Find where the given text appears and provide that cell's center as [x, y] coordinate. 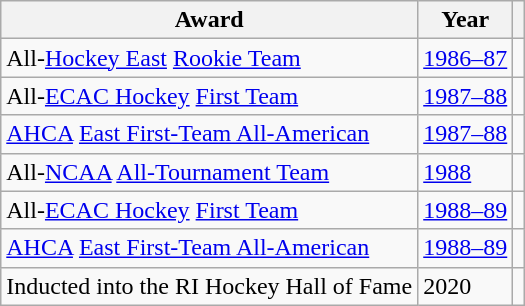
Award [210, 20]
Year [466, 20]
2020 [466, 286]
1988 [466, 172]
All-Hockey East Rookie Team [210, 58]
All-NCAA All-Tournament Team [210, 172]
1986–87 [466, 58]
Inducted into the RI Hockey Hall of Fame [210, 286]
